Extract the [x, y] coordinate from the center of the cell holding the provided text.  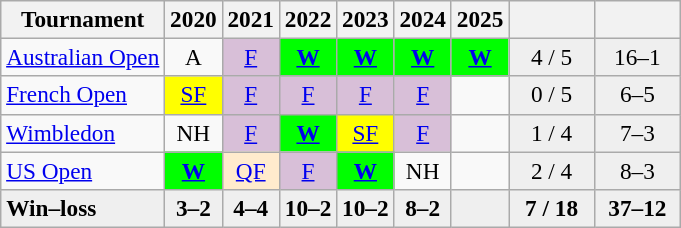
2021 [250, 19]
A [194, 57]
37–12 [637, 208]
2022 [308, 19]
0 / 5 [552, 95]
2025 [480, 19]
Australian Open [83, 57]
2 / 4 [552, 170]
7–3 [637, 133]
3–2 [194, 208]
4 / 5 [552, 57]
8–3 [637, 170]
6–5 [637, 95]
4–4 [250, 208]
Wimbledon [83, 133]
US Open [83, 170]
8–2 [422, 208]
2020 [194, 19]
16–1 [637, 57]
2024 [422, 19]
French Open [83, 95]
Win–loss [83, 208]
QF [250, 170]
2023 [366, 19]
1 / 4 [552, 133]
Tournament [83, 19]
7 / 18 [552, 208]
